Search for the cell housing the specified text and yield its [x, y] center coordinate. 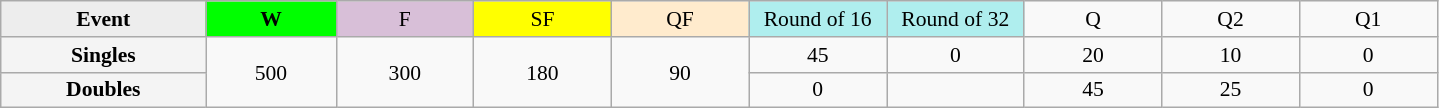
W [271, 19]
10 [1231, 55]
Q [1093, 19]
300 [405, 72]
Round of 16 [818, 19]
20 [1093, 55]
SF [543, 19]
Round of 32 [955, 19]
QF [680, 19]
25 [1231, 90]
Q2 [1231, 19]
Singles [104, 55]
F [405, 19]
180 [543, 72]
Doubles [104, 90]
Q1 [1368, 19]
500 [271, 72]
90 [680, 72]
Event [104, 19]
